From the cell containing the given text, extract its center point as [x, y] coordinate. 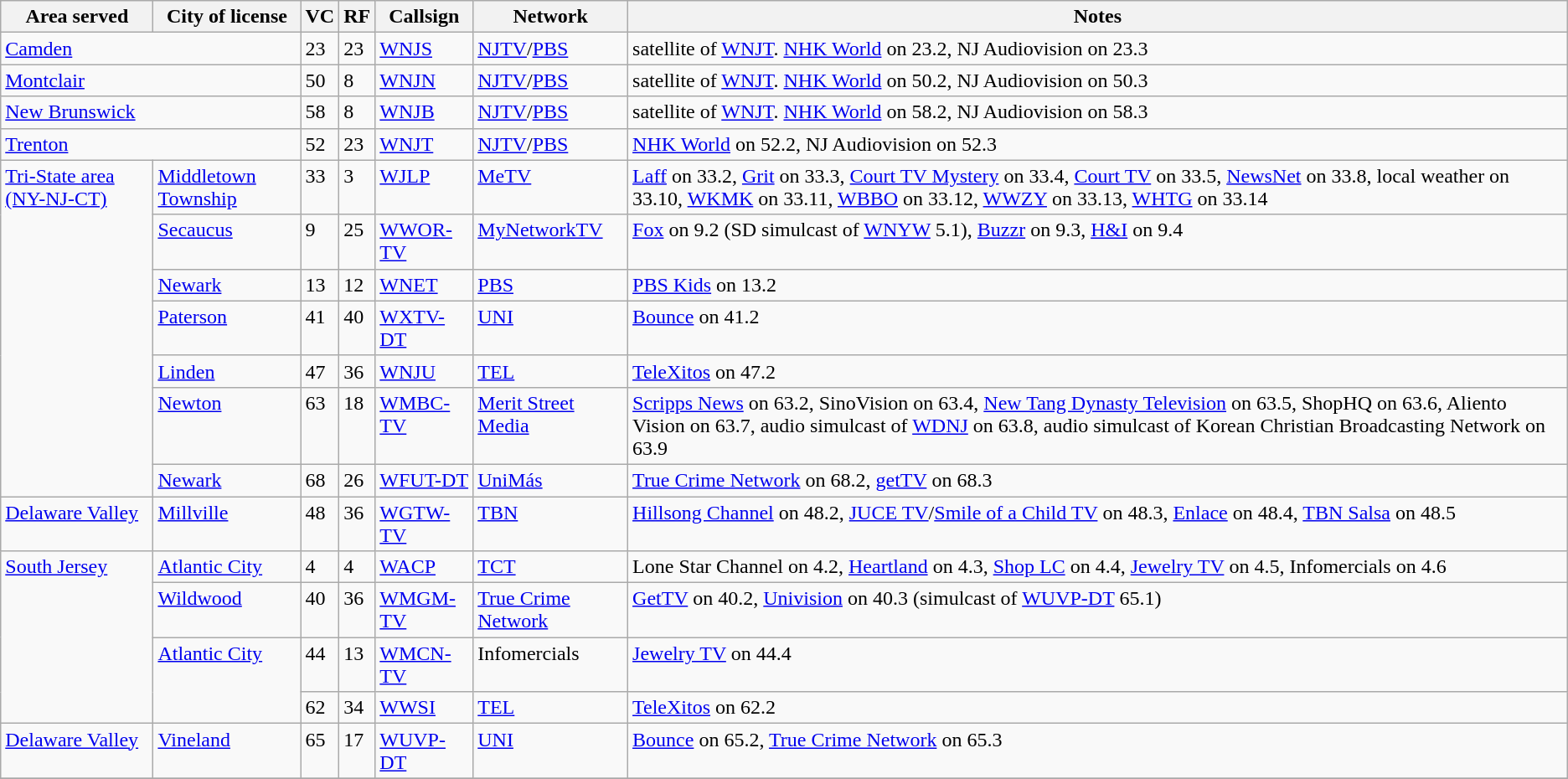
PBS Kids on 13.2 [1098, 285]
TeleXitos on 62.2 [1098, 708]
WGTW-TV [424, 523]
RF [357, 17]
Wildwood [227, 610]
50 [320, 80]
Montclair [151, 80]
MeTV [551, 188]
Area served [77, 17]
Infomercials [551, 665]
34 [357, 708]
Merit Street Media [551, 426]
WNJT [424, 144]
satellite of WNJT. NHK World on 58.2, NJ Audiovision on 58.3 [1098, 112]
New Brunswick [151, 112]
WMGM-TV [424, 610]
True Crime Network on 68.2, getTV on 68.3 [1098, 480]
Network [551, 17]
Bounce on 65.2, True Crime Network on 65.3 [1098, 751]
48 [320, 523]
12 [357, 285]
Camden [151, 49]
Millville [227, 523]
Jewelry TV on 44.4 [1098, 665]
65 [320, 751]
44 [320, 665]
GetTV on 40.2, Univision on 40.3 (simulcast of WUVP-DT 65.1) [1098, 610]
Hillsong Channel on 48.2, JUCE TV/Smile of a Child TV on 48.3, Enlace on 48.4, TBN Salsa on 48.5 [1098, 523]
South Jersey [77, 637]
WNJN [424, 80]
47 [320, 371]
TBN [551, 523]
Bounce on 41.2 [1098, 328]
WWOR-TV [424, 241]
Trenton [151, 144]
Paterson [227, 328]
63 [320, 426]
WJLP [424, 188]
Linden [227, 371]
Tri-State area (NY-NJ-CT) [77, 328]
25 [357, 241]
WACP [424, 567]
Notes [1098, 17]
PBS [551, 285]
WNJS [424, 49]
WMBC-TV [424, 426]
WMCN-TV [424, 665]
City of license [227, 17]
62 [320, 708]
MyNetworkTV [551, 241]
Newton [227, 426]
Secaucus [227, 241]
58 [320, 112]
satellite of WNJT. NHK World on 50.2, NJ Audiovision on 50.3 [1098, 80]
UniMás [551, 480]
WFUT-DT [424, 480]
TeleXitos on 47.2 [1098, 371]
18 [357, 426]
NHK World on 52.2, NJ Audiovision on 52.3 [1098, 144]
WNJU [424, 371]
26 [357, 480]
3 [357, 188]
Callsign [424, 17]
WWSI [424, 708]
52 [320, 144]
33 [320, 188]
VC [320, 17]
9 [320, 241]
68 [320, 480]
WNJB [424, 112]
True Crime Network [551, 610]
Vineland [227, 751]
WXTV-DT [424, 328]
17 [357, 751]
Fox on 9.2 (SD simulcast of WNYW 5.1), Buzzr on 9.3, H&I on 9.4 [1098, 241]
satellite of WNJT. NHK World on 23.2, NJ Audiovision on 23.3 [1098, 49]
Middletown Township [227, 188]
WUVP-DT [424, 751]
41 [320, 328]
TCT [551, 567]
Lone Star Channel on 4.2, Heartland on 4.3, Shop LC on 4.4, Jewelry TV on 4.5, Infomercials on 4.6 [1098, 567]
WNET [424, 285]
